Output the (X, Y) coordinate of the center of the cell containing the given text.  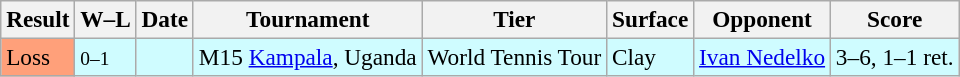
Clay (650, 57)
Opponent (762, 19)
3–6, 1–1 ret. (894, 57)
0–1 (106, 57)
World Tennis Tour (514, 57)
Ivan Nedelko (762, 57)
Surface (650, 19)
Date (164, 19)
Tier (514, 19)
W–L (106, 19)
M15 Kampala, Uganda (308, 57)
Score (894, 19)
Loss (38, 57)
Tournament (308, 19)
Result (38, 19)
